Output the (x, y) coordinate of the center of the cell containing the given text.  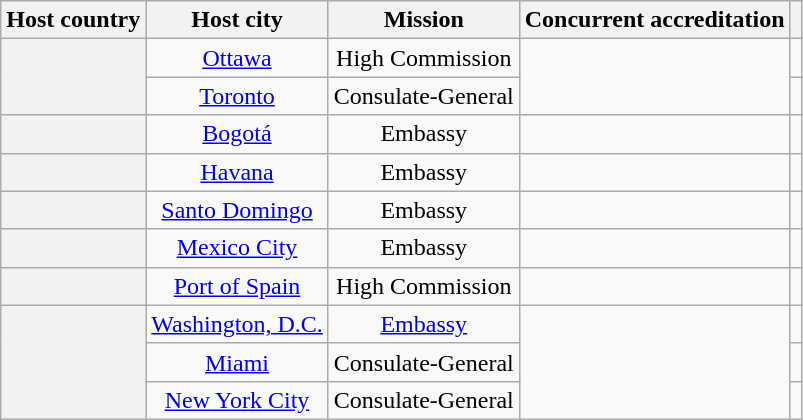
Miami (237, 362)
Bogotá (237, 134)
Mission (424, 20)
Toronto (237, 96)
Santo Domingo (237, 210)
Host country (74, 20)
Concurrent accreditation (654, 20)
Havana (237, 172)
Port of Spain (237, 286)
Ottawa (237, 58)
Host city (237, 20)
New York City (237, 400)
Mexico City (237, 248)
Washington, D.C. (237, 324)
